Capture the cell that displays the provided text and extract its [X, Y] central coordinate. 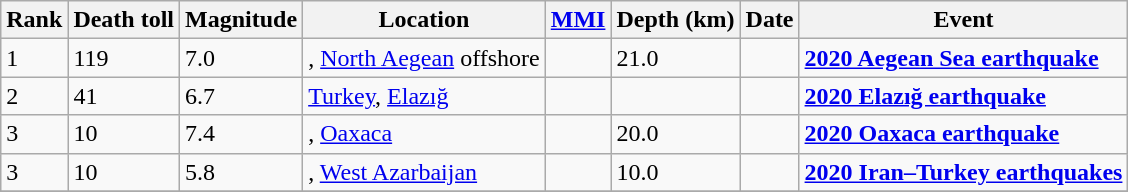
Rank [34, 20]
, Oaxaca [424, 134]
, West Azarbaijan [424, 172]
2020 Iran–Turkey earthquakes [964, 172]
2020 Elazığ earthquake [964, 96]
6.7 [242, 96]
7.4 [242, 134]
Turkey, Elazığ [424, 96]
2020 Oaxaca earthquake [964, 134]
MMI [578, 20]
1 [34, 58]
Death toll [124, 20]
41 [124, 96]
2020 Aegean Sea earthquake [964, 58]
21.0 [676, 58]
20.0 [676, 134]
Depth (km) [676, 20]
7.0 [242, 58]
2 [34, 96]
Magnitude [242, 20]
10.0 [676, 172]
5.8 [242, 172]
Event [964, 20]
Location [424, 20]
119 [124, 58]
, North Aegean offshore [424, 58]
Date [770, 20]
